Return the [x, y] coordinate for the center point of the cell that contains the specified text.  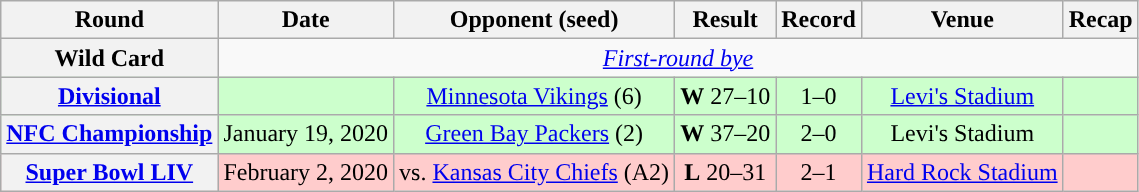
L 20–31 [726, 172]
Wild Card [110, 58]
Date [306, 20]
Venue [962, 20]
W 27–10 [726, 96]
2–0 [819, 134]
Round [110, 20]
Recap [1100, 20]
Record [819, 20]
1–0 [819, 96]
2–1 [819, 172]
Divisional [110, 96]
W 37–20 [726, 134]
February 2, 2020 [306, 172]
Super Bowl LIV [110, 172]
Hard Rock Stadium [962, 172]
NFC Championship [110, 134]
vs. Kansas City Chiefs (A2) [534, 172]
First-round bye [678, 58]
Minnesota Vikings (6) [534, 96]
Result [726, 20]
January 19, 2020 [306, 134]
Opponent (seed) [534, 20]
Green Bay Packers (2) [534, 134]
